Provide the [x, y] coordinate of the cell's center where the given text is located.  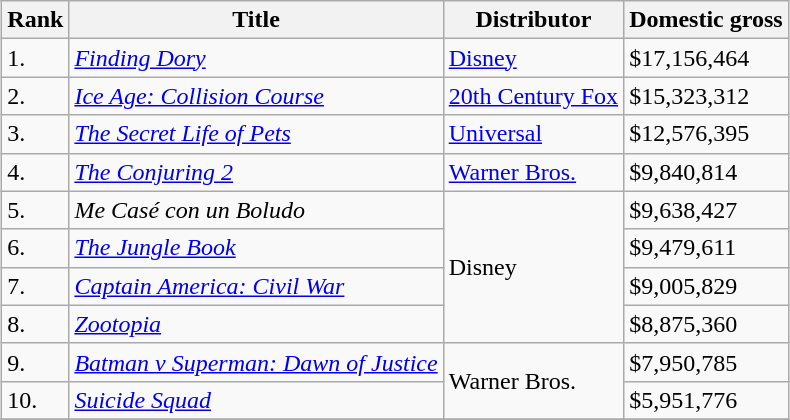
$7,950,785 [706, 362]
1. [36, 58]
$17,156,464 [706, 58]
10. [36, 400]
Distributor [533, 20]
Batman v Superman: Dawn of Justice [256, 362]
Me Casé con un Boludo [256, 210]
6. [36, 248]
20th Century Fox [533, 96]
$8,875,360 [706, 324]
$15,323,312 [706, 96]
$12,576,395 [706, 134]
8. [36, 324]
Ice Age: Collision Course [256, 96]
Domestic gross [706, 20]
The Secret Life of Pets [256, 134]
$9,479,611 [706, 248]
5. [36, 210]
Captain America: Civil War [256, 286]
Universal [533, 134]
$9,638,427 [706, 210]
Rank [36, 20]
Title [256, 20]
9. [36, 362]
3. [36, 134]
4. [36, 172]
Finding Dory [256, 58]
The Jungle Book [256, 248]
Zootopia [256, 324]
7. [36, 286]
2. [36, 96]
$9,840,814 [706, 172]
Suicide Squad [256, 400]
$9,005,829 [706, 286]
The Conjuring 2 [256, 172]
$5,951,776 [706, 400]
